Find where the given text appears and provide that cell's center as [x, y] coordinate. 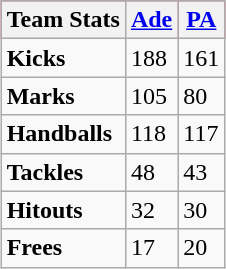
117 [202, 134]
Hitouts [63, 210]
161 [202, 58]
43 [202, 172]
17 [151, 248]
Tackles [63, 172]
80 [202, 96]
30 [202, 210]
Marks [63, 96]
Handballs [63, 134]
32 [151, 210]
Ade [151, 20]
105 [151, 96]
118 [151, 134]
20 [202, 248]
Team Stats [63, 20]
Kicks [63, 58]
PA [202, 20]
48 [151, 172]
Frees [63, 248]
188 [151, 58]
